For the text-containing cell, return its midpoint in (X, Y) coordinate format. 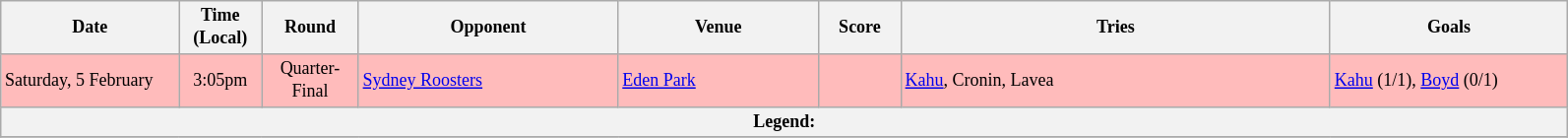
Quarter-Final (311, 80)
Eden Park (719, 80)
Kahu (1/1), Boyd (0/1) (1449, 80)
Venue (719, 28)
Opponent (488, 28)
Kahu, Cronin, Lavea (1115, 80)
3:05pm (220, 80)
Date (91, 28)
Score (860, 28)
Legend: (784, 122)
Tries (1115, 28)
Time (Local) (220, 28)
Sydney Roosters (488, 80)
Saturday, 5 February (91, 80)
Goals (1449, 28)
Round (311, 28)
